Determine the (X, Y) coordinate at the center of the cell enclosing the given text.  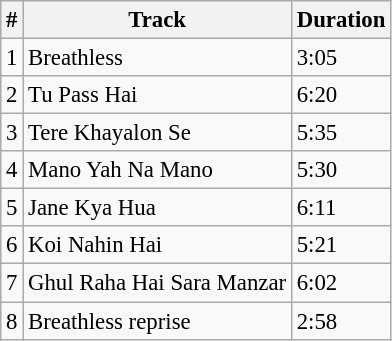
5:21 (340, 245)
Duration (340, 20)
7 (12, 283)
5 (12, 208)
6:20 (340, 95)
Track (158, 20)
Breathless (158, 58)
Tere Khayalon Se (158, 133)
Koi Nahin Hai (158, 245)
5:30 (340, 170)
8 (12, 321)
3 (12, 133)
6:02 (340, 283)
Jane Kya Hua (158, 208)
4 (12, 170)
Ghul Raha Hai Sara Manzar (158, 283)
3:05 (340, 58)
Breathless reprise (158, 321)
Mano Yah Na Mano (158, 170)
1 (12, 58)
Tu Pass Hai (158, 95)
6:11 (340, 208)
# (12, 20)
5:35 (340, 133)
2 (12, 95)
2:58 (340, 321)
6 (12, 245)
